Return the (x, y) coordinate for the center point of the cell that contains the specified text.  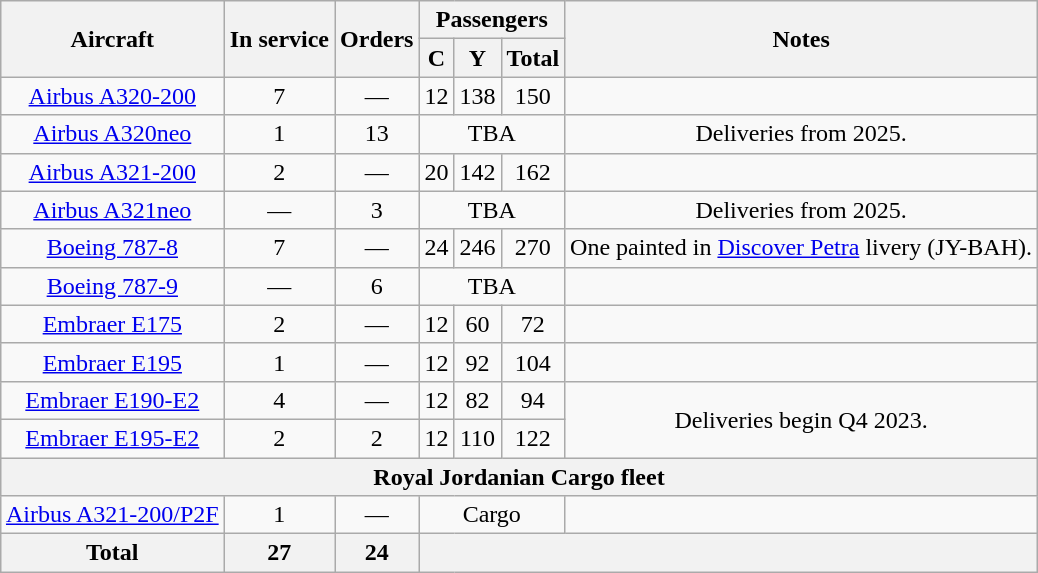
Orders (377, 39)
60 (478, 324)
122 (533, 438)
Airbus A321-200/P2F (112, 515)
Embraer E195-E2 (112, 438)
Cargo (492, 515)
Airbus A320neo (112, 134)
Airbus A321neo (112, 210)
Passengers (492, 20)
3 (377, 210)
72 (533, 324)
20 (436, 172)
162 (533, 172)
142 (478, 172)
Embraer E195 (112, 362)
Y (478, 58)
C (436, 58)
Boeing 787-8 (112, 248)
Airbus A320-200 (112, 96)
270 (533, 248)
Airbus A321-200 (112, 172)
150 (533, 96)
4 (279, 400)
82 (478, 400)
110 (478, 438)
Embraer E175 (112, 324)
246 (478, 248)
92 (478, 362)
6 (377, 286)
13 (377, 134)
Embraer E190-E2 (112, 400)
104 (533, 362)
Notes (802, 39)
138 (478, 96)
Deliveries begin Q4 2023. (802, 419)
In service (279, 39)
Royal Jordanian Cargo fleet (518, 477)
Boeing 787-9 (112, 286)
Aircraft (112, 39)
One painted in Discover Petra livery (JY-BAH). (802, 248)
27 (279, 553)
94 (533, 400)
